Identify which cell holds the provided text, then report its (X, Y) central coordinate. 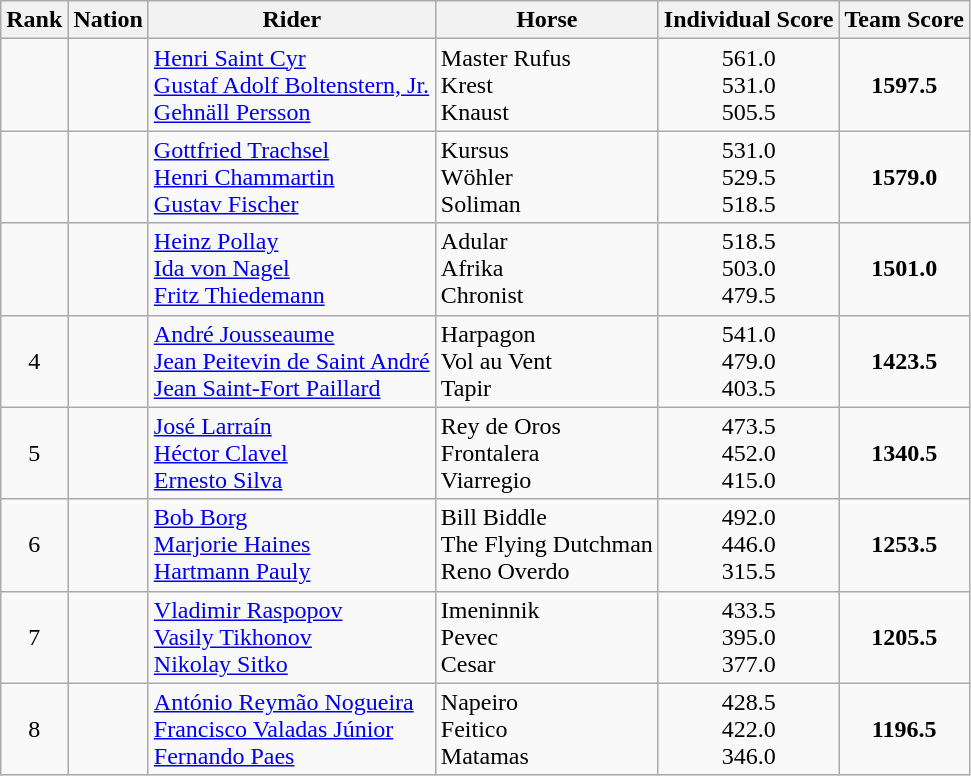
6 (34, 545)
1501.0 (904, 269)
Horse (546, 20)
Bob Borg Marjorie Haines Hartmann Pauly (292, 545)
428.5 422.0 346.0 (748, 729)
Vladimir Raspopov Vasily Tikhonov Nikolay Sitko (292, 637)
Napeiro Feitico Matamas (546, 729)
José Larraín Héctor Clavel Ernesto Silva (292, 453)
Nation (108, 20)
Kursus Wöhler Soliman (546, 177)
473.5 452.0 415.0 (748, 453)
Rey de Oros Frontalera Viarregio (546, 453)
Individual Score (748, 20)
1196.5 (904, 729)
561.0 531.0 505.5 (748, 85)
André Jousseaume Jean Peitevin de Saint André Jean Saint-Fort Paillard (292, 361)
531.0 529.5 518.5 (748, 177)
1423.5 (904, 361)
Bill Biddle The Flying Dutchman Reno Overdo (546, 545)
Heinz Pollay Ida von Nagel Fritz Thiedemann (292, 269)
Henri Saint Cyr Gustaf Adolf Boltenstern, Jr. Gehnäll Persson (292, 85)
5 (34, 453)
Harpagon Vol au Vent Tapir (546, 361)
Team Score (904, 20)
1579.0 (904, 177)
Gottfried Trachsel Henri Chammartin Gustav Fischer (292, 177)
4 (34, 361)
Master Rufus Krest Knaust (546, 85)
492.0 446.0 315.5 (748, 545)
1253.5 (904, 545)
541.0 479.0 403.5 (748, 361)
António Reymão Nogueira Francisco Valadas Júnior Fernando Paes (292, 729)
1205.5 (904, 637)
7 (34, 637)
518.5 503.0 479.5 (748, 269)
Rank (34, 20)
Adular Afrika Chronist (546, 269)
Rider (292, 20)
8 (34, 729)
433.5 395.0 377.0 (748, 637)
1340.5 (904, 453)
1597.5 (904, 85)
Imeninnik Pevec Cesar (546, 637)
